Return the (x, y) coordinate for the center point of the cell that contains the specified text.  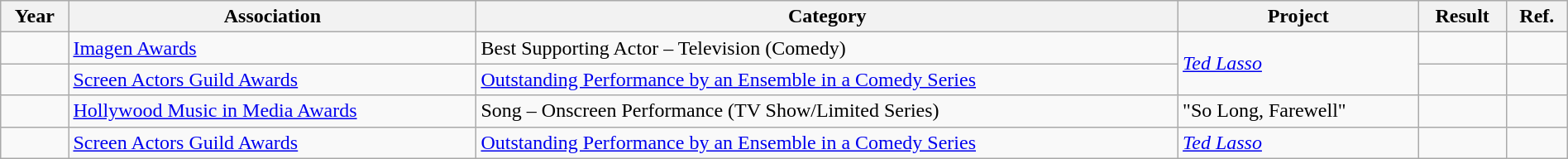
Song – Onscreen Performance (TV Show/Limited Series) (827, 111)
Best Supporting Actor – Television (Comedy) (827, 48)
Imagen Awards (273, 48)
Project (1298, 17)
Year (35, 17)
Association (273, 17)
"So Long, Farewell" (1298, 111)
Result (1462, 17)
Hollywood Music in Media Awards (273, 111)
Ref. (1537, 17)
Category (827, 17)
